Return the (x, y) coordinate for the center point of the cell that contains the specified text.  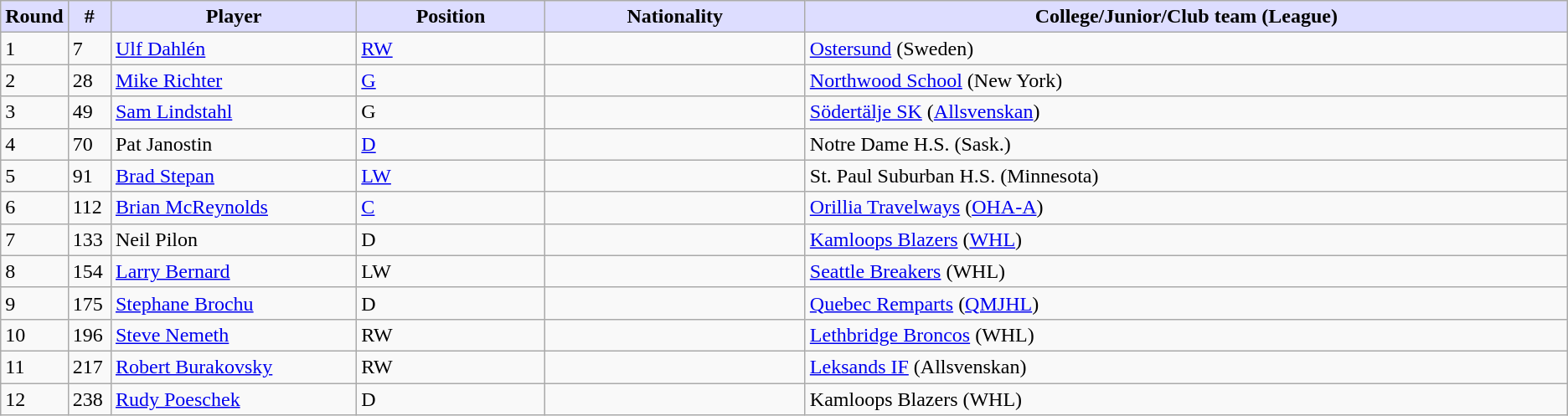
Ulf Dahlén (233, 49)
196 (89, 335)
St. Paul Suburban H.S. (Minnesota) (1186, 176)
1 (34, 49)
5 (34, 176)
Player (233, 17)
Brad Stepan (233, 176)
Mike Richter (233, 80)
12 (34, 399)
3 (34, 112)
Seattle Breakers (WHL) (1186, 271)
238 (89, 399)
Rudy Poeschek (233, 399)
Steve Nemeth (233, 335)
2 (34, 80)
91 (89, 176)
11 (34, 367)
C (451, 208)
8 (34, 271)
4 (34, 144)
28 (89, 80)
133 (89, 239)
Northwood School (New York) (1186, 80)
Stephane Brochu (233, 303)
Robert Burakovsky (233, 367)
Sam Lindstahl (233, 112)
Lethbridge Broncos (WHL) (1186, 335)
Notre Dame H.S. (Sask.) (1186, 144)
175 (89, 303)
217 (89, 367)
Södertälje SK (Allsvenskan) (1186, 112)
Leksands IF (Allsvenskan) (1186, 367)
Orillia Travelways (OHA-A) (1186, 208)
9 (34, 303)
Neil Pilon (233, 239)
Ostersund (Sweden) (1186, 49)
10 (34, 335)
College/Junior/Club team (League) (1186, 17)
154 (89, 271)
Pat Janostin (233, 144)
Position (451, 17)
Round (34, 17)
# (89, 17)
Larry Bernard (233, 271)
Brian McReynolds (233, 208)
112 (89, 208)
49 (89, 112)
70 (89, 144)
Nationality (675, 17)
6 (34, 208)
Quebec Remparts (QMJHL) (1186, 303)
